Return [x, y] of the center of cell containing provided text 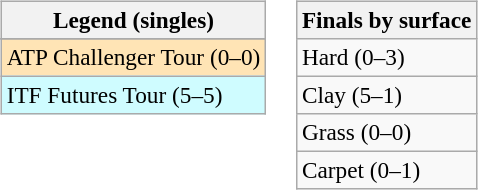
Legend (singles) [133, 20]
ATP Challenger Tour (0–0) [133, 57]
Clay (5–1) [387, 95]
Carpet (0–1) [387, 171]
Finals by surface [387, 20]
Hard (0–3) [387, 57]
ITF Futures Tour (5–5) [133, 95]
Grass (0–0) [387, 133]
